Scan for the cell matching the given text and deliver its [x, y] coordinate at center. 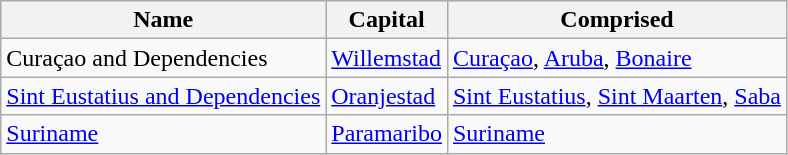
Curaçao, Aruba, Bonaire [616, 58]
Sint Eustatius and Dependencies [164, 96]
Capital [387, 20]
Paramaribo [387, 134]
Willemstad [387, 58]
Name [164, 20]
Curaçao and Dependencies [164, 58]
Comprised [616, 20]
Sint Eustatius, Sint Maarten, Saba [616, 96]
Oranjestad [387, 96]
